Output the (x, y) coordinate of the center of the cell containing the given text.  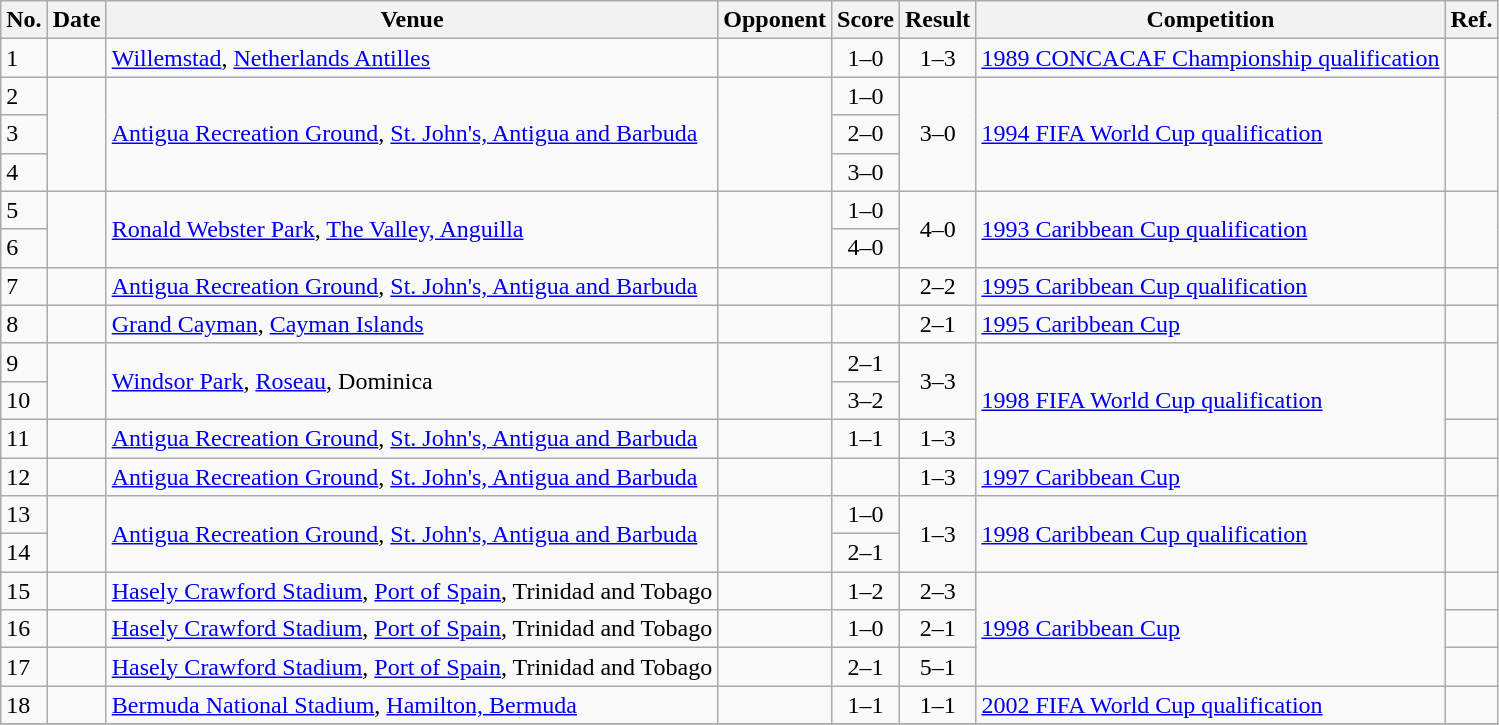
Bermuda National Stadium, Hamilton, Bermuda (412, 705)
4 (24, 172)
Opponent (775, 20)
1995 Caribbean Cup (1210, 324)
18 (24, 705)
6 (24, 248)
5 (24, 210)
5–1 (937, 667)
3–3 (937, 381)
2002 FIFA World Cup qualification (1210, 705)
Competition (1210, 20)
Venue (412, 20)
1 (24, 58)
Ronald Webster Park, The Valley, Anguilla (412, 229)
Date (76, 20)
1997 Caribbean Cup (1210, 477)
11 (24, 438)
1995 Caribbean Cup qualification (1210, 286)
1–2 (866, 591)
3–2 (866, 400)
10 (24, 400)
12 (24, 477)
Ref. (1472, 20)
13 (24, 515)
2–2 (937, 286)
8 (24, 324)
Score (866, 20)
16 (24, 629)
1993 Caribbean Cup qualification (1210, 229)
Result (937, 20)
Windsor Park, Roseau, Dominica (412, 381)
Grand Cayman, Cayman Islands (412, 324)
1989 CONCACAF Championship qualification (1210, 58)
No. (24, 20)
2–3 (937, 591)
1994 FIFA World Cup qualification (1210, 134)
14 (24, 553)
7 (24, 286)
2–0 (866, 134)
9 (24, 362)
15 (24, 591)
1998 Caribbean Cup qualification (1210, 534)
2 (24, 96)
Willemstad, Netherlands Antilles (412, 58)
1998 Caribbean Cup (1210, 629)
1998 FIFA World Cup qualification (1210, 400)
17 (24, 667)
3 (24, 134)
